Locate the cell with the specified text and output its [X, Y] center coordinate. 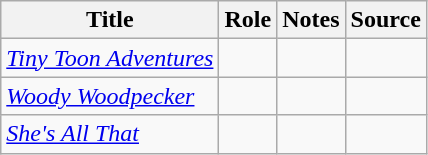
Role [248, 20]
She's All That [110, 134]
Notes [311, 20]
Title [110, 20]
Source [386, 20]
Woody Woodpecker [110, 96]
Tiny Toon Adventures [110, 58]
